For the text-containing cell, return its midpoint in (x, y) coordinate format. 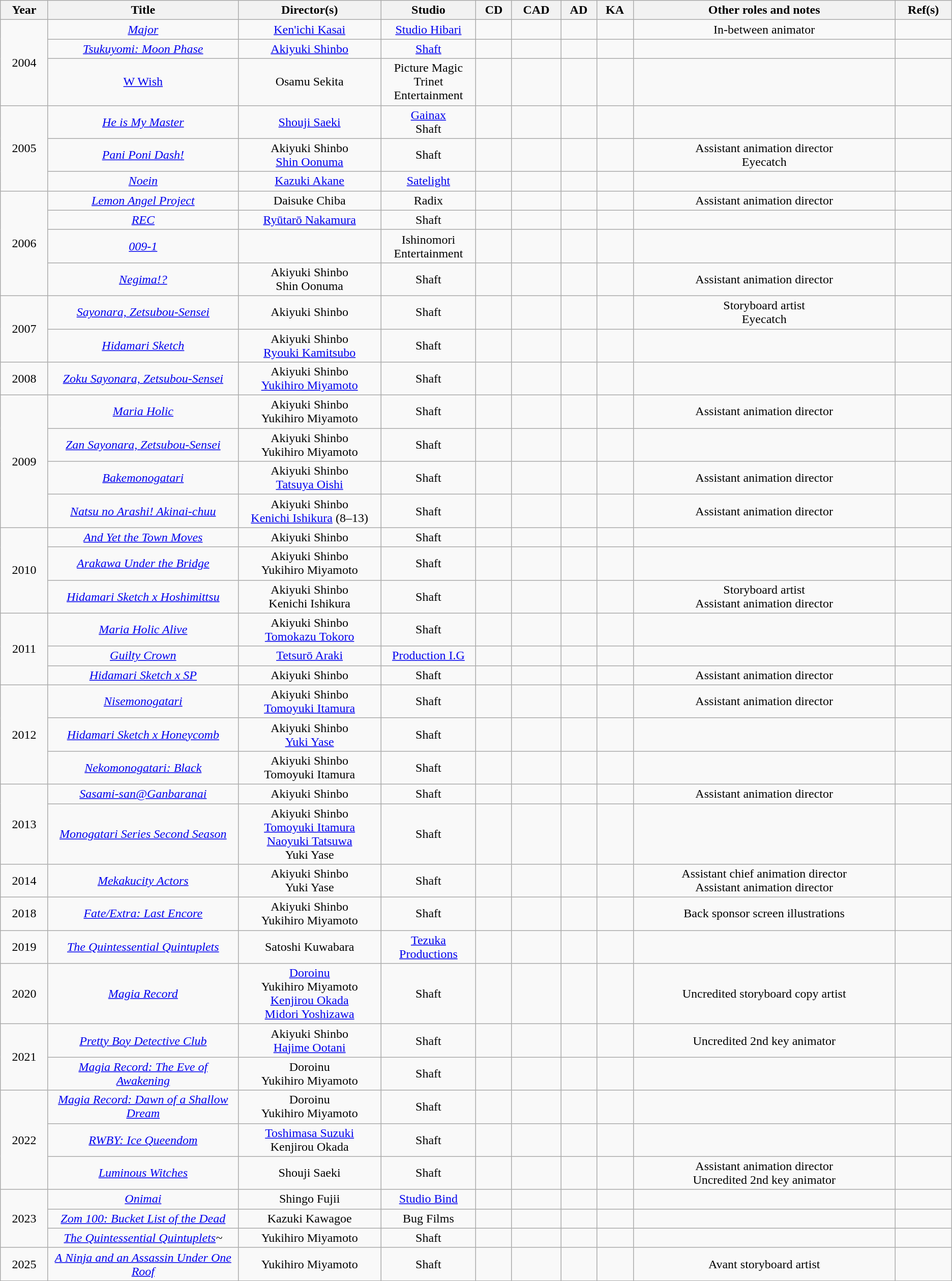
And Yet the Town Moves (143, 537)
Maria Holic Alive (143, 630)
A Ninja and an Assassin Under One Roof (143, 1264)
Mekakucity Actors (143, 881)
Natsu no Arashi! Akinai-chuu (143, 511)
2013 (24, 824)
Hidamari Sketch x SP (143, 675)
Uncredited 2nd key animator (764, 1041)
Magia Record: Dawn of a Shallow Dream (143, 1107)
2021 (24, 1057)
Guilty Crown (143, 656)
Ken'ichi Kasai (309, 30)
Akiyuki ShinboKenichi Ishikura (8–13) (309, 511)
2004 (24, 63)
Daisuke Chiba (309, 200)
Other roles and notes (764, 10)
Pani Poni Dash! (143, 155)
2005 (24, 148)
Hidamari Sketch x Hoshimittsu (143, 596)
Magia Record (143, 994)
Tezuka Productions (428, 947)
Hidamari Sketch (143, 345)
CAD (536, 10)
Nisemonogatari (143, 701)
Ryūtarō Nakamura (309, 220)
W Wish (143, 82)
2008 (24, 379)
Akiyuki ShinboTatsuya Oishi (309, 478)
Sasami-san@Ganbaranai (143, 794)
Osamu Sekita (309, 82)
Satoshi Kuwabara (309, 947)
Pretty Boy Detective Club (143, 1041)
Picture MagicTrinet Entertainment (428, 82)
2025 (24, 1264)
Noein (143, 181)
Zoku Sayonara, Zetsubou-Sensei (143, 379)
Assistant chief animation directorAssistant animation director (764, 881)
Lemon Angel Project (143, 200)
Akiyuki ShinboKenichi Ishikura (309, 596)
Ref(s) (924, 10)
Hidamari Sketch x Honeycomb (143, 735)
Radix (428, 200)
Zan Sayonara, Zetsubou-Sensei (143, 445)
RWBY: Ice Queendom (143, 1140)
2007 (24, 329)
2012 (24, 735)
Avant storyboard artist (764, 1264)
GainaxShaft (428, 122)
Maria Holic (143, 412)
Negima!? (143, 279)
2006 (24, 243)
He is My Master (143, 122)
Director(s) (309, 10)
Shingo Fujii (309, 1199)
Ishinomori Entertainment (428, 246)
009-1 (143, 246)
Luminous Witches (143, 1173)
Bakemonogatari (143, 478)
Title (143, 10)
2019 (24, 947)
Major (143, 30)
Zom 100: Bucket List of the Dead (143, 1218)
Studio Bind (428, 1199)
DoroinuYukihiro MiyamotoKenjirou OkadaMidori Yoshizawa (309, 994)
2022 (24, 1140)
In-between animator (764, 30)
2018 (24, 914)
Kazuki Kawagoe (309, 1218)
Storyboard artistEyecatch (764, 312)
Assistant animation directorEyecatch (764, 155)
Tsukuyomi: Moon Phase (143, 49)
2011 (24, 649)
Nekomonogatari: Black (143, 767)
REC (143, 220)
Back sponsor screen illustrations (764, 914)
AD (579, 10)
The Quintessential Quintuplets (143, 947)
Bug Films (428, 1218)
Satelight (428, 181)
Uncredited storyboard copy artist (764, 994)
Production I.G (428, 656)
Onimai (143, 1199)
Arakawa Under the Bridge (143, 564)
2020 (24, 994)
Akiyuki ShinboTomoyuki ItamuraNaoyuki TatsuwaYuki Yase (309, 834)
Monogatari Series Second Season (143, 834)
Akiyuki ShinboHajime Ootani (309, 1041)
Tetsurō Araki (309, 656)
Fate/Extra: Last Encore (143, 914)
KA (615, 10)
Assistant animation directorUncredited 2nd key animator (764, 1173)
2023 (24, 1218)
Kazuki Akane (309, 181)
2009 (24, 461)
Magia Record: The Eve of Awakening (143, 1073)
Year (24, 10)
2010 (24, 570)
2014 (24, 881)
Storyboard artistAssistant animation director (764, 596)
Toshimasa SuzukiKenjirou Okada (309, 1140)
Studio Hibari (428, 30)
Sayonara, Zetsubou-Sensei (143, 312)
The Quintessential Quintuplets~ (143, 1238)
CD (494, 10)
Studio (428, 10)
Akiyuki ShinboTomokazu Tokoro (309, 630)
Akiyuki ShinboRyouki Kamitsubo (309, 345)
